Detect which cell encompasses the target text, then output its [x, y] center coordinate. 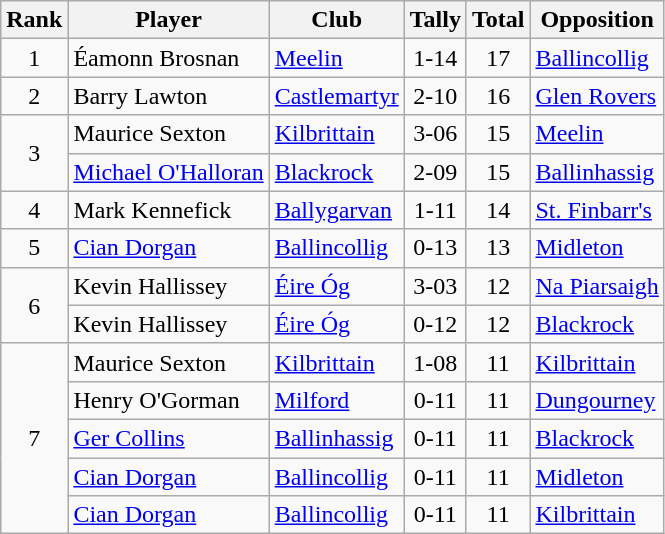
Castlemartyr [336, 96]
13 [498, 248]
Henry O'Gorman [168, 400]
2 [34, 96]
2-10 [435, 96]
5 [34, 248]
Dungourney [597, 400]
16 [498, 96]
St. Finbarr's [597, 210]
Player [168, 20]
Glen Rovers [597, 96]
Rank [34, 20]
Barry Lawton [168, 96]
7 [34, 438]
1-14 [435, 58]
1-08 [435, 362]
1-11 [435, 210]
Tally [435, 20]
Michael O'Halloran [168, 172]
Na Piarsaigh [597, 286]
Éamonn Brosnan [168, 58]
3 [34, 153]
3-03 [435, 286]
4 [34, 210]
Mark Kennefick [168, 210]
3-06 [435, 134]
0-13 [435, 248]
Milford [336, 400]
17 [498, 58]
2-09 [435, 172]
Ger Collins [168, 438]
Opposition [597, 20]
6 [34, 305]
Total [498, 20]
Club [336, 20]
1 [34, 58]
14 [498, 210]
0-12 [435, 324]
Ballygarvan [336, 210]
